Determine the [x, y] coordinate at the center of the cell enclosing the given text.  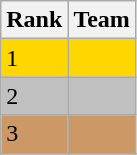
Team [102, 20]
2 [34, 96]
1 [34, 58]
3 [34, 134]
Rank [34, 20]
